Pinpoint the cell where the given text exists, returning its [x, y] midpoint coordinate. 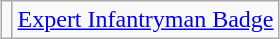
Expert Infantryman Badge [146, 20]
